Pinpoint the cell where the given text exists, returning its [X, Y] midpoint coordinate. 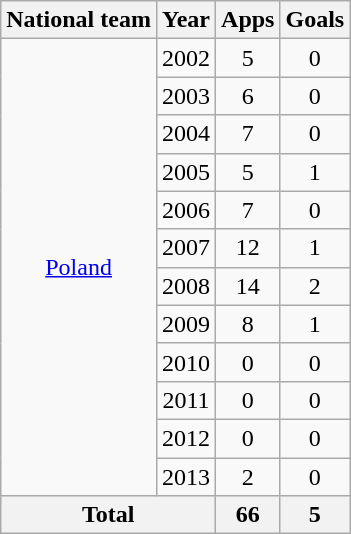
2006 [186, 210]
2009 [186, 324]
Year [186, 20]
National team [79, 20]
Goals [315, 20]
66 [248, 515]
14 [248, 286]
2012 [186, 438]
6 [248, 96]
2008 [186, 286]
2002 [186, 58]
8 [248, 324]
2007 [186, 248]
2010 [186, 362]
12 [248, 248]
2003 [186, 96]
Apps [248, 20]
Total [108, 515]
Poland [79, 268]
2004 [186, 134]
2013 [186, 477]
2005 [186, 172]
2011 [186, 400]
